Scan for the cell matching the given text and deliver its [X, Y] coordinate at center. 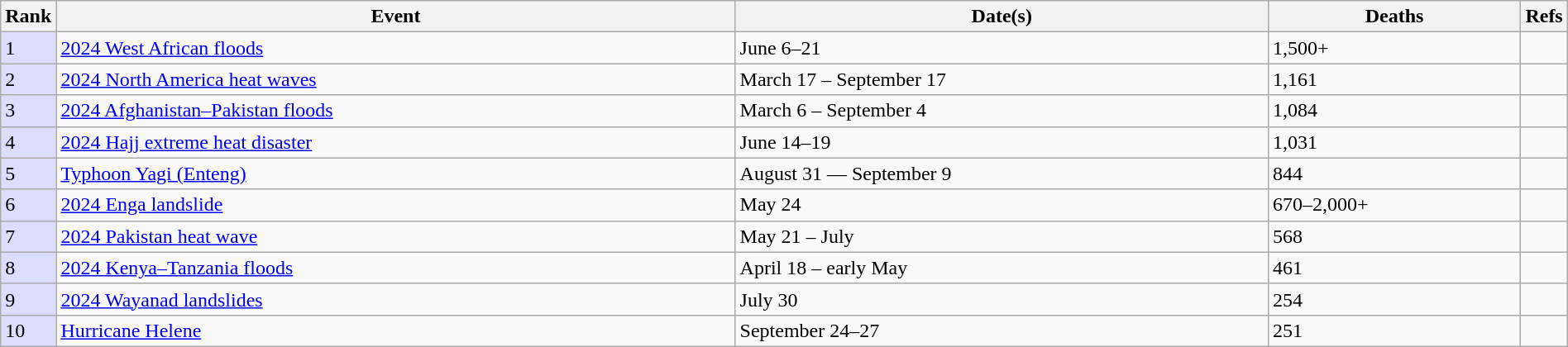
Typhoon Yagi (Enteng) [395, 173]
2024 North America heat waves [395, 79]
April 18 – early May [1002, 268]
1,084 [1394, 111]
1,500+ [1394, 48]
2024 Kenya–Tanzania floods [395, 268]
4 [28, 142]
2024 West African floods [395, 48]
254 [1394, 299]
July 30 [1002, 299]
7 [28, 236]
461 [1394, 268]
8 [28, 268]
March 17 – September 17 [1002, 79]
Event [395, 17]
251 [1394, 330]
6 [28, 205]
June 14–19 [1002, 142]
Deaths [1394, 17]
March 6 – September 4 [1002, 111]
June 6–21 [1002, 48]
844 [1394, 173]
August 31 — September 9 [1002, 173]
September 24–27 [1002, 330]
Refs [1544, 17]
May 24 [1002, 205]
10 [28, 330]
Rank [28, 17]
2024 Enga landslide [395, 205]
2024 Wayanad landslides [395, 299]
2024 Hajj extreme heat disaster [395, 142]
May 21 – July [1002, 236]
2024 Afghanistan–Pakistan floods [395, 111]
568 [1394, 236]
9 [28, 299]
3 [28, 111]
1 [28, 48]
Date(s) [1002, 17]
2024 Pakistan heat wave [395, 236]
Hurricane Helene [395, 330]
1,031 [1394, 142]
670–2,000+ [1394, 205]
2 [28, 79]
5 [28, 173]
1,161 [1394, 79]
